Output the [x, y] coordinate of the center of the cell containing the given text.  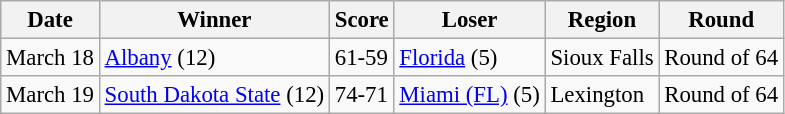
Date [50, 20]
Round [721, 20]
Albany (12) [214, 58]
Loser [470, 20]
March 18 [50, 58]
74-71 [362, 95]
Florida (5) [470, 58]
Sioux Falls [602, 58]
Region [602, 20]
March 19 [50, 95]
Winner [214, 20]
Miami (FL) (5) [470, 95]
Lexington [602, 95]
Score [362, 20]
61-59 [362, 58]
South Dakota State (12) [214, 95]
